From the cell containing the given text, extract its center point as [x, y] coordinate. 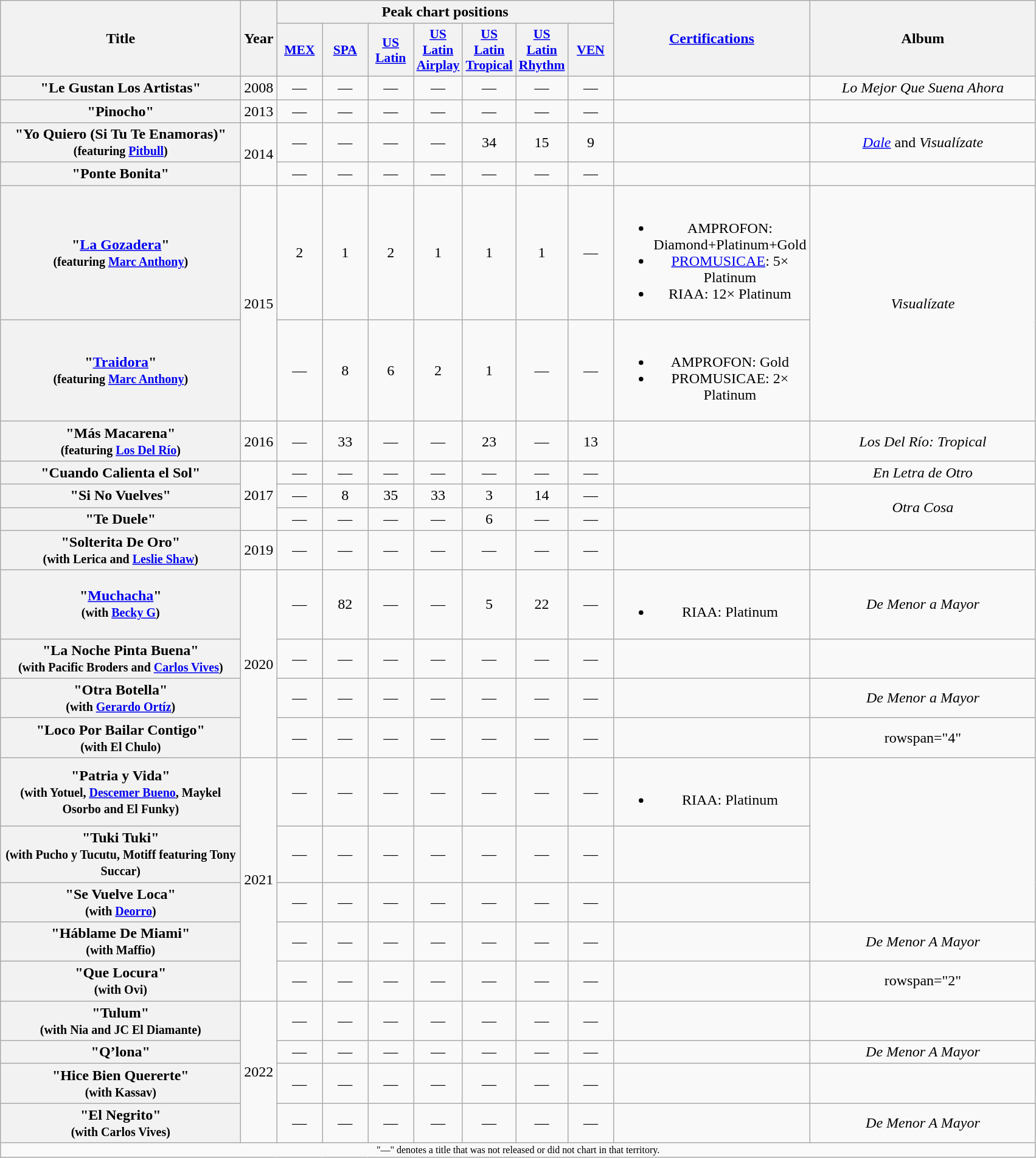
"Loco Por Bailar Contigo"(with El Chulo) [120, 737]
"Que Locura"(with Ovi) [120, 982]
"Solterita De Oro"(with Lerica and Leslie Shaw) [120, 550]
"Le Gustan Los Artistas" [120, 88]
2021 [259, 879]
"La Gozadera" (featuring Marc Anthony) [120, 253]
2015 [259, 303]
Dale and Visualízate [922, 142]
"Ponte Bonita" [120, 174]
USLatinRhythm [542, 50]
"Se Vuelve Loca" (with Deorro) [120, 901]
22 [542, 605]
23 [489, 442]
USLatin [391, 50]
"Cuando Calienta el Sol" [120, 473]
2013 [259, 111]
2014 [259, 154]
"Hice Bien Quererte"(with Kassav) [120, 1084]
AMPROFON: GoldPROMUSICAE: 2× Platinum [712, 371]
Peak chart positions [445, 12]
USLatinTropical [489, 50]
Los Del Río: Tropical [922, 442]
Visualízate [922, 303]
Album [922, 39]
"Tuki Tuki"(with Pucho y Tucutu, Motiff featuring Tony Succar) [120, 854]
14 [542, 496]
2022 [259, 1072]
MEX [299, 50]
2017 [259, 496]
"Traidora" (featuring Marc Anthony) [120, 371]
AMPROFON: Diamond+Platinum+GoldPROMUSICAE: 5× PlatinumRIAA: 12× Platinum [712, 253]
Otra Cosa [922, 507]
9 [590, 142]
"Q’lona" [120, 1052]
"Patria y Vida"(with Yotuel, Descemer Bueno, Maykel Osorbo and El Funky) [120, 792]
13 [590, 442]
35 [391, 496]
"Si No Vuelves" [120, 496]
"Otra Botella"(with Gerardo Ortíz) [120, 698]
Year [259, 39]
Lo Mejor Que Suena Ahora [922, 88]
2019 [259, 550]
34 [489, 142]
"Pinocho" [120, 111]
rowspan="4" [922, 737]
"—" denotes a title that was not released or did not chart in that territory. [518, 1150]
3 [489, 496]
"Yo Quiero (Si Tu Te Enamoras)" (featuring Pitbull) [120, 142]
2008 [259, 88]
Certifications [712, 39]
USLatinAirplay [438, 50]
"Muchacha"(with Becky G) [120, 605]
Title [120, 39]
"Háblame De Miami"(with Maffio) [120, 941]
2016 [259, 442]
VEN [590, 50]
15 [542, 142]
"La Noche Pinta Buena"(with Pacific Broders and Carlos Vives) [120, 658]
"Te Duele" [120, 519]
"Tulum"(with Nia and JC El Diamante) [120, 1021]
2020 [259, 664]
"Más Macarena" (featuring Los Del Río) [120, 442]
5 [489, 605]
82 [346, 605]
SPA [346, 50]
rowspan="2" [922, 982]
En Letra de Otro [922, 473]
"El Negrito"(with Carlos Vives) [120, 1123]
